Search for the cell housing the specified text and yield its (x, y) center coordinate. 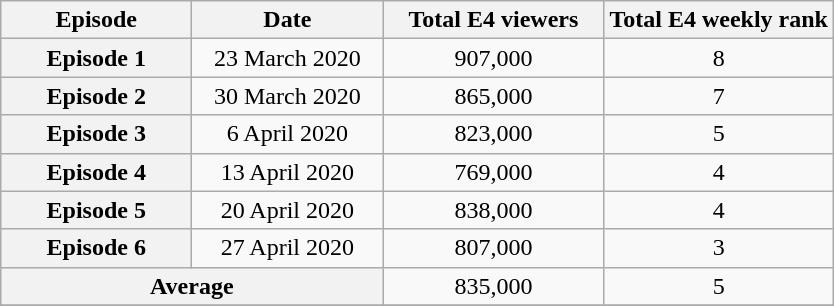
Episode 4 (96, 172)
769,000 (494, 172)
Episode (96, 20)
23 March 2020 (288, 58)
807,000 (494, 248)
13 April 2020 (288, 172)
865,000 (494, 96)
27 April 2020 (288, 248)
Date (288, 20)
Episode 5 (96, 210)
835,000 (494, 286)
Average (192, 286)
Total E4 viewers (494, 20)
Episode 1 (96, 58)
3 (719, 248)
30 March 2020 (288, 96)
838,000 (494, 210)
6 April 2020 (288, 134)
907,000 (494, 58)
20 April 2020 (288, 210)
Episode 2 (96, 96)
Total E4 weekly rank (719, 20)
Episode 3 (96, 134)
823,000 (494, 134)
Episode 6 (96, 248)
8 (719, 58)
7 (719, 96)
